For the text-containing cell, return its midpoint in [x, y] coordinate format. 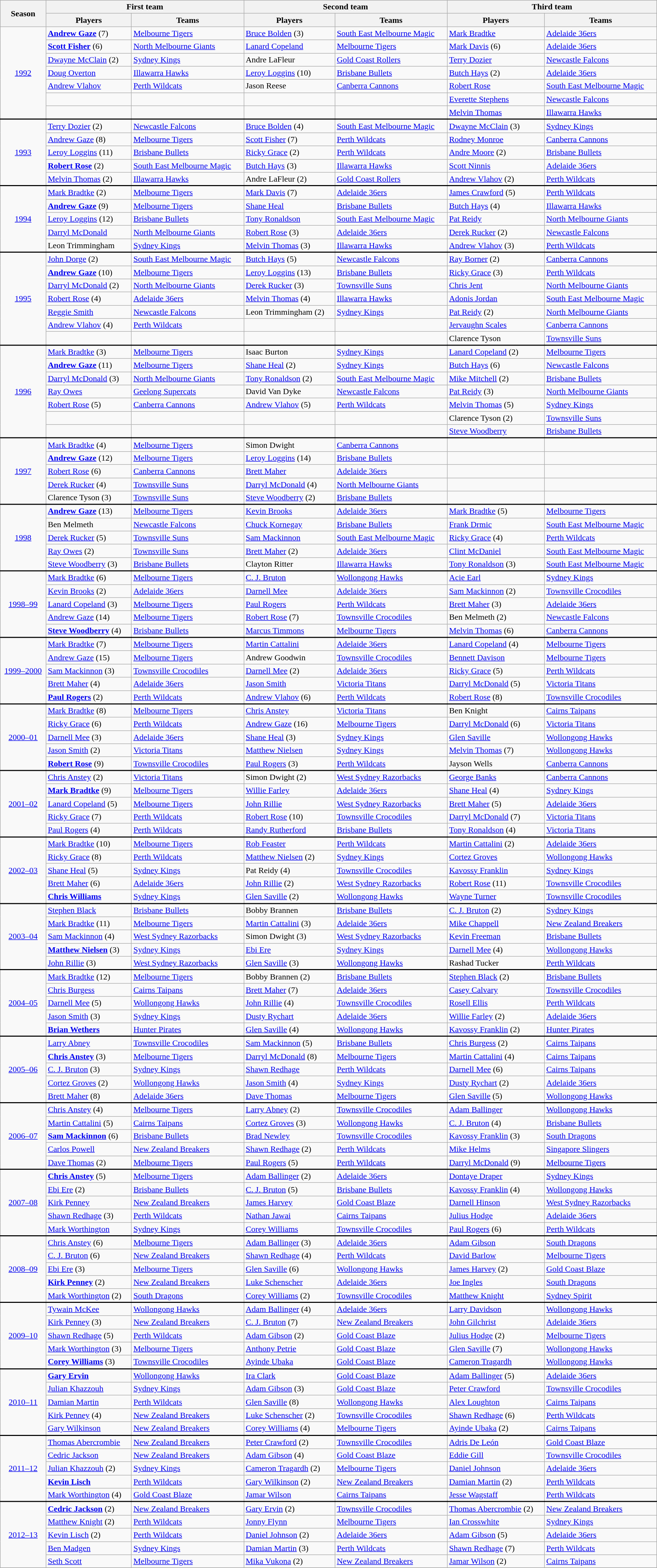
Kevin Lisch [89, 1482]
Cortez Groves (3) [290, 1123]
Kirk Penney (4) [89, 1415]
Mark Bradtke [496, 33]
Julius Hodge (2) [496, 1335]
Ayinde Ubaka (2) [496, 1429]
C. J. Bruton (4) [496, 1123]
Glen Saville (5) [496, 1096]
C. J. Bruton [290, 577]
Mark Bradtke (9) [89, 790]
Chris Burgess (2) [496, 1043]
2002–03 [23, 870]
Andrew Vlahov (3) [496, 245]
Geelong Supercats [187, 392]
Mike Mitchell (2) [496, 378]
Darryl McDonald (5) [496, 684]
1998 [23, 538]
Larry Davidson [496, 1309]
Darryl McDonald [89, 232]
Isaac Burton [290, 352]
Leroy Loggins (10) [290, 73]
James Crawford (5) [496, 193]
2003–04 [23, 937]
Ira Clark [290, 1375]
Corey Williams (2) [290, 1296]
Glen Saville (4) [290, 1029]
Matthew Nielsen [290, 750]
Brett Maher (4) [89, 684]
Kevin Lisch (2) [89, 1535]
Lanard Copeland (2) [496, 352]
Butch Hays (2) [496, 73]
Luke Schenscher [290, 1282]
Glen Saville (3) [290, 963]
Andre Moore (2) [496, 153]
Tony Ronaldson (4) [496, 830]
Andrew Gaze (10) [89, 272]
Jason Smith (2) [89, 750]
1993 [23, 153]
Darnell Mee (3) [89, 737]
2008–09 [23, 1269]
Paul Rogers (5) [290, 1162]
Darryl McDonald (7) [496, 817]
Martin Cattalini (2) [496, 844]
Mark Bradtke (4) [89, 445]
Cortez Groves (2) [89, 1083]
Ricky Grace (6) [89, 724]
Mark Davis (7) [290, 193]
1992 [23, 73]
Adam Ballinger (5) [496, 1375]
Andrew Gaze (15) [89, 657]
Glen Saville (6) [290, 1269]
Second team [346, 7]
Adam Ballinger (4) [290, 1309]
Daniel Johnson [496, 1469]
Cedric Jackson (2) [89, 1508]
Andrew Gaze (7) [89, 33]
Leroy Loggins (12) [89, 219]
Marcus Timmons [290, 631]
Clayton Ritter [290, 564]
Third team [552, 7]
Mark Bradtke (10) [89, 844]
Steve Woodberry (4) [89, 631]
Ray Borner (2) [496, 259]
1996 [23, 392]
Andrew Gaze (8) [89, 139]
Dusty Rychart (2) [496, 1083]
Brett Maher (5) [496, 804]
Doug Overton [89, 73]
2009–10 [23, 1335]
Mike Helms [496, 1149]
Singapore Slingers [601, 1149]
Sydney Spirit [601, 1296]
Clint McDaniel [496, 551]
Pat Reidy (3) [496, 392]
Dwayne McClain (2) [89, 60]
Sam Mackinnon [290, 538]
2010–11 [23, 1402]
2004–05 [23, 1003]
Kevin Freeman [496, 937]
Shane Heal (2) [290, 365]
Seth Scott [89, 1561]
Stephen Black (2) [496, 977]
Jonny Flynn [290, 1522]
Ebi Ere [290, 950]
2012–13 [23, 1535]
Mark Bradtke (6) [89, 577]
First team [145, 7]
Martin Cattalini (5) [89, 1123]
Reggie Smith [89, 312]
Larry Abney (2) [290, 1110]
Robert Rose (3) [290, 232]
Adam Gibson (4) [290, 1455]
Glen Saville [496, 737]
Matthew Knight (2) [89, 1522]
John Rillie [290, 804]
Mike Chappell [496, 923]
Melvin Thomas (2) [89, 179]
Darryl McDonald (3) [89, 378]
Adonis Jordan [496, 299]
Luke Schenscher (2) [290, 1415]
Robert Rose (7) [290, 617]
Cameron Tragardh [496, 1362]
Ebi Ere (2) [89, 1189]
Paul Rogers [290, 604]
Gary Wilkinson [89, 1429]
Steve Woodberry (2) [290, 498]
Simon Dwight [290, 445]
Shawn Redhage (3) [89, 1216]
Darnell Mee [290, 591]
Glen Saville (2) [290, 896]
Shawn Redhage (2) [290, 1149]
Mark Bradtke (12) [89, 977]
Mark Worthington [89, 1229]
Leroy Loggins (13) [290, 272]
Mika Vukona (2) [290, 1561]
Shawn Redhage (7) [496, 1548]
Damian Martin [89, 1402]
Sam Mackinnon (2) [496, 591]
Clarence Tyson [496, 338]
Derek Rucker (4) [89, 484]
Ayinde Ubaka [290, 1362]
Sam Mackinnon (5) [290, 1043]
Paul Rogers (6) [496, 1229]
Bruce Bolden (3) [290, 33]
2001–02 [23, 804]
Kavossy Franklin [496, 870]
John Gilchrist [496, 1322]
Corey Williams (4) [290, 1429]
Shane Heal (5) [89, 870]
Dwayne McClain (3) [496, 126]
Season [23, 14]
Martin Cattalini (4) [496, 1056]
Casey Calvary [496, 990]
Lanard Copeland (4) [496, 644]
Shane Heal (3) [290, 737]
Chuck Kornegay [290, 524]
Terry Dozier (2) [89, 126]
Alex Loughton [496, 1402]
Gary Ervin (2) [290, 1508]
Melvin Thomas (7) [496, 750]
Andrew Goodwin [290, 657]
Cedric Jackson [89, 1455]
2007–08 [23, 1203]
Shawn Redhage [290, 1070]
Martin Cattalini [290, 644]
Brian Wethers [89, 1029]
Bobby Brannen (2) [290, 977]
Adam Ballinger (2) [290, 1176]
Darryl McDonald (8) [290, 1056]
Jamar Wilson (2) [496, 1561]
Adam Ballinger [496, 1110]
Jason Smith (4) [290, 1083]
1997 [23, 471]
Bruce Bolden (4) [290, 126]
Andrew Gaze (16) [290, 724]
Ricky Grace (2) [290, 153]
Kevin Brooks [290, 511]
Andrew Gaze (11) [89, 365]
Ben Knight [496, 711]
Robert Rose (5) [89, 405]
David Barlow [496, 1256]
Robert Rose (9) [89, 764]
Darnell Mee (2) [290, 671]
Jamar Wilson [290, 1495]
Chris Anstey (2) [89, 777]
2011–12 [23, 1469]
Chris Anstey [290, 711]
Kavossy Franklin (2) [496, 1029]
Brett Maher (6) [89, 883]
John Rillie (3) [89, 963]
2005–06 [23, 1070]
Kirk Penney [89, 1202]
Melvin Thomas [496, 112]
Ricky Grace (5) [496, 671]
Darryl McDonald (2) [89, 286]
Butch Hays (4) [496, 206]
Steve Woodberry (3) [89, 564]
Jason Reese [290, 86]
Glen Saville (7) [496, 1349]
Kavossy Franklin (4) [496, 1189]
Gary Wilkinson (2) [290, 1482]
Darryl McDonald (9) [496, 1162]
Brett Maher (3) [496, 604]
Andre LaFleur [290, 60]
Robert Rose (4) [89, 299]
Tony Ronaldson [290, 219]
Gary Ervin [89, 1375]
Thomas Abercrombie (2) [496, 1508]
Adam Ballinger (3) [290, 1242]
Mark Bradtke (2) [89, 193]
Thomas Abercrombie [89, 1442]
Ricky Grace (8) [89, 857]
Rosell Ellis [496, 1003]
Steve Woodberry [496, 431]
George Banks [496, 777]
Corey Williams (3) [89, 1362]
Scott Fisher (6) [89, 46]
Mark Worthington (3) [89, 1349]
Rob Feaster [290, 844]
Randy Rutherford [290, 830]
C. J. Bruton (3) [89, 1070]
Jason Smith (3) [89, 1016]
Ben Madgen [89, 1548]
Dontaye Draper [496, 1176]
Adam Gibson (3) [290, 1389]
Andrew Vlahov (4) [89, 325]
Ray Owes (2) [89, 551]
Paul Rogers (2) [89, 697]
Mark Bradtke (5) [496, 511]
Joe Ingles [496, 1282]
Melvin Thomas (3) [290, 245]
Derek Rucker (5) [89, 538]
C. J. Bruton (2) [496, 910]
Martin Cattalini (3) [290, 923]
Chris Burgess [89, 990]
Andrew Gaze (14) [89, 617]
Brett Maher [290, 471]
Julius Hodge [496, 1216]
Cameron Tragardh (2) [290, 1469]
Nathan Jawai [290, 1216]
Stephen Black [89, 910]
Leon Trimmingham [89, 245]
Robert Rose (6) [89, 471]
Brad Newley [290, 1136]
Chris Anstey (6) [89, 1242]
Sam Mackinnon (4) [89, 937]
Darnell Mee (6) [496, 1070]
Butch Hays (3) [290, 166]
1999–2000 [23, 671]
Melvin Thomas (5) [496, 405]
Ray Owes [89, 392]
C. J. Bruton (5) [290, 1189]
2000–01 [23, 737]
Shane Heal (4) [496, 790]
Butch Hays (6) [496, 365]
Adris De León [496, 1442]
1995 [23, 299]
John Rillie (4) [290, 1003]
Chris Anstey (3) [89, 1056]
Brett Maher (8) [89, 1096]
Jason Smith [290, 684]
Ian Crosswhite [496, 1522]
Andrew Gaze (12) [89, 458]
Mark Bradtke (7) [89, 644]
Bennett Davison [496, 657]
Mark Davis (6) [496, 46]
Robert Rose (10) [290, 817]
Kevin Brooks (2) [89, 591]
Adam Gibson (2) [290, 1335]
Corey Williams [290, 1229]
Ebi Ere (3) [89, 1269]
Julian Khazzouh (2) [89, 1469]
Ben Melmeth [89, 524]
Shane Heal [290, 206]
John Dorge (2) [89, 259]
Tywain McKee [89, 1309]
1994 [23, 219]
Julian Khazzouh [89, 1389]
Mark Worthington (2) [89, 1296]
Pat Reidy (2) [496, 312]
Butch Hays (5) [290, 259]
Andrew Vlahov (2) [496, 179]
Darnell Hinson [496, 1202]
Wayne Turner [496, 896]
Kavossy Franklin (3) [496, 1136]
Everette Stephens [496, 99]
Dave Thomas (2) [89, 1162]
Chris Anstey (4) [89, 1110]
Andre LaFleur (2) [290, 179]
Mark Bradtke (11) [89, 923]
Melvin Thomas (6) [496, 631]
Lanard Copeland (5) [89, 804]
Leon Trimmingham (2) [290, 312]
Andrew Vlahov (5) [290, 405]
Mark Worthington (4) [89, 1495]
Darryl McDonald (4) [290, 484]
Robert Rose (11) [496, 883]
Matthew Nielsen (2) [290, 857]
Damian Martin (2) [496, 1482]
Ricky Grace (7) [89, 817]
Leroy Loggins (14) [290, 458]
Scott Fisher (7) [290, 139]
Tony Ronaldson (3) [496, 564]
Darnell Mee (4) [496, 950]
Eddie Gill [496, 1455]
Clarence Tyson (2) [496, 418]
Paul Rogers (3) [290, 764]
Derek Rucker (3) [290, 286]
Mark Bradtke (3) [89, 352]
Shawn Redhage (4) [290, 1256]
Matthew Nielsen (3) [89, 950]
Glen Saville (8) [290, 1402]
Kirk Penney (3) [89, 1322]
Lanard Copeland [290, 46]
Sam Mackinnon (3) [89, 671]
Chris Williams [89, 896]
2006–07 [23, 1136]
Shawn Redhage (5) [89, 1335]
Willie Farley (2) [496, 1016]
Anthony Petrie [290, 1349]
Jervaughn Scales [496, 325]
Ben Melmeth (2) [496, 617]
Adam Gibson (5) [496, 1535]
Mark Bradtke (8) [89, 711]
Pat Reidy (4) [290, 870]
Cortez Groves [496, 857]
Sam Mackinnon (6) [89, 1136]
James Harvey [290, 1202]
Daniel Johnson (2) [290, 1535]
Darryl McDonald (6) [496, 724]
Willie Farley [290, 790]
John Rillie (2) [290, 883]
Terry Dozier [496, 60]
Robert Rose (8) [496, 697]
Paul Rogers (4) [89, 830]
Jayson Wells [496, 764]
Damian Martin (3) [290, 1548]
Simon Dwight (3) [290, 937]
Melvin Thomas (4) [290, 299]
Peter Crawford [496, 1389]
1998–99 [23, 604]
Peter Crawford (2) [290, 1442]
Derek Rucker (2) [496, 232]
Chris Jent [496, 286]
Andrew Gaze (9) [89, 206]
Andrew Gaze (13) [89, 511]
Matthew Knight [496, 1296]
Darnell Mee (5) [89, 1003]
Simon Dwight (2) [290, 777]
Frank Drmic [496, 524]
Clarence Tyson (3) [89, 498]
Rodney Monroe [496, 139]
Jesse Wagstaff [496, 1495]
Dusty Rychart [290, 1016]
Chris Anstey (5) [89, 1176]
Acie Earl [496, 577]
Scott Ninnis [496, 166]
Andrew Vlahov (6) [290, 697]
Larry Abney [89, 1043]
Bobby Brannen [290, 910]
David Van Dyke [290, 392]
Andrew Vlahov [89, 86]
Ricky Grace (4) [496, 538]
Shawn Redhage (6) [496, 1415]
Rashad Tucker [496, 963]
Lanard Copeland (3) [89, 604]
Pat Reidy [496, 219]
Dave Thomas [290, 1096]
C. J. Bruton (6) [89, 1256]
Kirk Penney (2) [89, 1282]
Leroy Loggins (11) [89, 153]
Adam Gibson [496, 1242]
Tony Ronaldson (2) [290, 378]
C. J. Bruton (7) [290, 1322]
Carlos Powell [89, 1149]
Robert Rose (2) [89, 166]
Robert Rose [496, 86]
Brett Maher (2) [290, 551]
Ricky Grace (3) [496, 272]
James Harvey (2) [496, 1269]
Brett Maher (7) [290, 990]
